Identify which cell holds the provided text, then report its [X, Y] central coordinate. 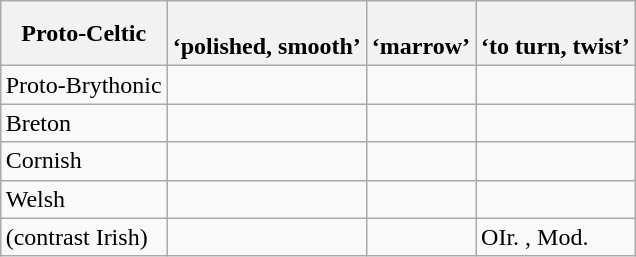
Proto-Celtic [84, 34]
(contrast Irish) [84, 237]
OIr. , Mod. [556, 237]
Cornish [84, 161]
Breton [84, 123]
‘polished, smooth’ [266, 34]
‘marrow’ [420, 34]
Welsh [84, 199]
‘to turn, twist’ [556, 34]
Proto-Brythonic [84, 85]
